Identify which cell holds the provided text, then report its (X, Y) central coordinate. 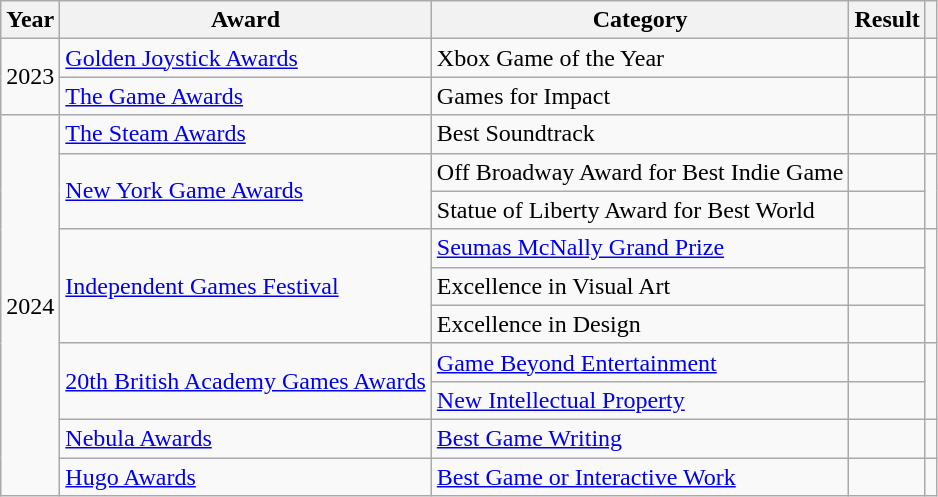
Award (246, 20)
Best Soundtrack (640, 134)
Games for Impact (640, 96)
Best Game or Interactive Work (640, 477)
Off Broadway Award for Best Indie Game (640, 172)
Golden Joystick Awards (246, 58)
Best Game Writing (640, 438)
New York Game Awards (246, 191)
Xbox Game of the Year (640, 58)
Statue of Liberty Award for Best World (640, 210)
Excellence in Visual Art (640, 286)
Nebula Awards (246, 438)
Hugo Awards (246, 477)
Game Beyond Entertainment (640, 362)
New Intellectual Property (640, 400)
Seumas McNally Grand Prize (640, 248)
Result (887, 20)
The Game Awards (246, 96)
Category (640, 20)
Excellence in Design (640, 324)
Independent Games Festival (246, 286)
2024 (30, 306)
20th British Academy Games Awards (246, 381)
The Steam Awards (246, 134)
2023 (30, 77)
Year (30, 20)
